From the cell containing the given text, extract its center point as [X, Y] coordinate. 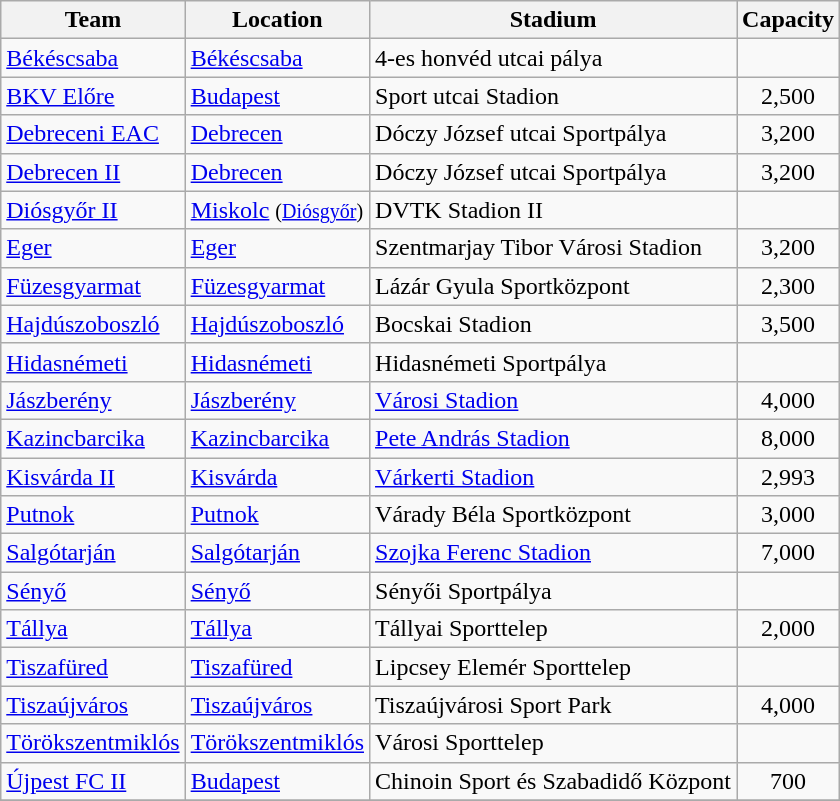
Bocskai Stadion [554, 324]
2,500 [788, 96]
Újpest FC II [93, 781]
2,000 [788, 629]
BKV Előre [93, 96]
Kisvárda II [93, 477]
Tiszaújvárosi Sport Park [554, 705]
Kisvárda [277, 477]
Sport utcai Stadion [554, 96]
Diósgyőr II [93, 210]
Debrecen II [93, 172]
3,500 [788, 324]
Stadium [554, 20]
Városi Stadion [554, 400]
Lipcsey Elemér Sporttelep [554, 667]
Városi Sporttelep [554, 743]
DVTK Stadion II [554, 210]
Miskolc (Diósgyőr) [277, 210]
3,000 [788, 515]
Pete András Stadion [554, 438]
Location [277, 20]
Debreceni EAC [93, 134]
Chinoin Sport és Szabadidő Központ [554, 781]
Sényői Sportpálya [554, 591]
Várady Béla Sportközpont [554, 515]
Várkerti Stadion [554, 477]
Szentmarjay Tibor Városi Stadion [554, 248]
8,000 [788, 438]
Lázár Gyula Sportközpont [554, 286]
Tállyai Sporttelep [554, 629]
7,000 [788, 553]
4-es honvéd utcai pálya [554, 58]
2,993 [788, 477]
Team [93, 20]
Hidasnémeti Sportpálya [554, 362]
700 [788, 781]
2,300 [788, 286]
Capacity [788, 20]
Szojka Ferenc Stadion [554, 553]
